For the text-containing cell, return its midpoint in [x, y] coordinate format. 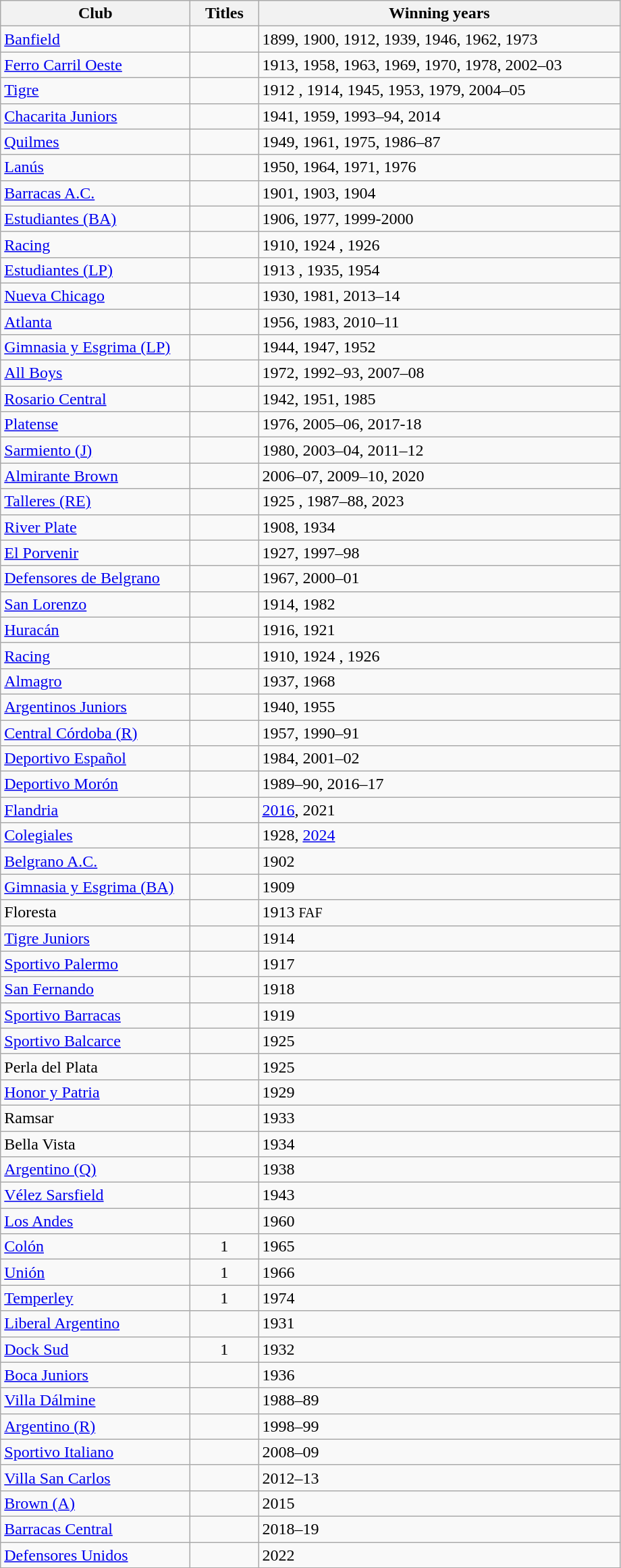
1913 FAF [439, 913]
1941, 1959, 1993–94, 2014 [439, 116]
1929 [439, 1092]
1938 [439, 1170]
1936 [439, 1375]
1912 , 1914, 1945, 1953, 1979, 2004–05 [439, 90]
Central Córdoba (R) [96, 732]
1974 [439, 1298]
Brown (A) [96, 1503]
2015 [439, 1503]
Barracas Central [96, 1529]
Almagro [96, 681]
1913 , 1935, 1954 [439, 270]
1917 [439, 964]
Titles [224, 13]
Bella Vista [96, 1144]
Sarmiento (J) [96, 450]
Tigre [96, 90]
1927, 1997–98 [439, 553]
Talleres (RE) [96, 502]
1925 , 1987–88, 2023 [439, 502]
Gimnasia y Esgrima (BA) [96, 887]
Deportivo Español [96, 759]
1940, 1955 [439, 707]
1950, 1964, 1971, 1976 [439, 167]
1988–89 [439, 1401]
2006–07, 2009–10, 2020 [439, 476]
1949, 1961, 1975, 1986–87 [439, 142]
Club [96, 13]
2016, 2021 [439, 810]
Argentino (R) [96, 1426]
1956, 1983, 2010–11 [439, 322]
Ramsar [96, 1118]
River Plate [96, 527]
1976, 2005–06, 2017-18 [439, 425]
1960 [439, 1221]
1902 [439, 861]
Liberal Argentino [96, 1324]
Villa San Carlos [96, 1478]
Argentino (Q) [96, 1170]
Honor y Patria [96, 1092]
1966 [439, 1272]
Sportivo Barracas [96, 1015]
1933 [439, 1118]
Villa Dálmine [96, 1401]
Floresta [96, 913]
Vélez Sarsfield [96, 1195]
Dock Sud [96, 1349]
Atlanta [96, 322]
El Porvenir [96, 553]
1944, 1947, 1952 [439, 348]
1972, 1992–93, 2007–08 [439, 373]
1937, 1968 [439, 681]
Winning years [439, 13]
Nueva Chicago [96, 296]
San Fernando [96, 990]
1913, 1958, 1963, 1969, 1970, 1978, 2002–03 [439, 65]
1989–90, 2016–17 [439, 784]
2022 [439, 1555]
1918 [439, 990]
1931 [439, 1324]
Chacarita Juniors [96, 116]
Boca Juniors [96, 1375]
Almirante Brown [96, 476]
Sportivo Palermo [96, 964]
1909 [439, 887]
Banfield [96, 39]
1967, 2000–01 [439, 578]
Defensores Unidos [96, 1555]
Tigre Juniors [96, 938]
Sportivo Italiano [96, 1452]
Temperley [96, 1298]
1928, 2024 [439, 836]
1899, 1900, 1912, 1939, 1946, 1962, 1973 [439, 39]
2012–13 [439, 1478]
1965 [439, 1247]
Rosario Central [96, 399]
Belgrano A.C. [96, 861]
Argentinos Juniors [96, 707]
Unión [96, 1272]
2018–19 [439, 1529]
1984, 2001–02 [439, 759]
Los Andes [96, 1221]
Ferro Carril Oeste [96, 65]
Perla del Plata [96, 1066]
1908, 1934 [439, 527]
1919 [439, 1015]
1906, 1977, 1999-2000 [439, 219]
Colegiales [96, 836]
Sportivo Balcarce [96, 1041]
Quilmes [96, 142]
1934 [439, 1144]
1998–99 [439, 1426]
1932 [439, 1349]
1916, 1921 [439, 630]
Lanús [96, 167]
Gimnasia y Esgrima (LP) [96, 348]
1957, 1990–91 [439, 732]
1942, 1951, 1985 [439, 399]
Defensores de Belgrano [96, 578]
1914, 1982 [439, 604]
Colón [96, 1247]
1943 [439, 1195]
1914 [439, 938]
All Boys [96, 373]
Huracán [96, 630]
Barracas A.C. [96, 193]
Deportivo Morón [96, 784]
Estudiantes (LP) [96, 270]
2008–09 [439, 1452]
San Lorenzo [96, 604]
Estudiantes (BA) [96, 219]
1901, 1903, 1904 [439, 193]
1980, 2003–04, 2011–12 [439, 450]
1930, 1981, 2013–14 [439, 296]
Platense [96, 425]
Flandria [96, 810]
